Identify which cell holds the provided text, then report its [x, y] central coordinate. 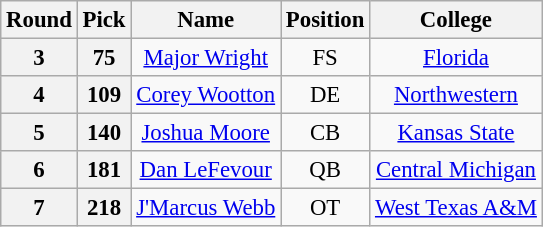
Position [326, 20]
CB [326, 133]
Northwestern [456, 95]
218 [104, 208]
6 [39, 170]
5 [39, 133]
Name [206, 20]
140 [104, 133]
Major Wright [206, 58]
Central Michigan [456, 170]
3 [39, 58]
West Texas A&M [456, 208]
College [456, 20]
7 [39, 208]
Joshua Moore [206, 133]
OT [326, 208]
FS [326, 58]
Kansas State [456, 133]
4 [39, 95]
181 [104, 170]
Dan LeFevour [206, 170]
Florida [456, 58]
Corey Wootton [206, 95]
J'Marcus Webb [206, 208]
DE [326, 95]
109 [104, 95]
75 [104, 58]
Pick [104, 20]
QB [326, 170]
Round [39, 20]
